Find where the given text appears and provide that cell's center as [x, y] coordinate. 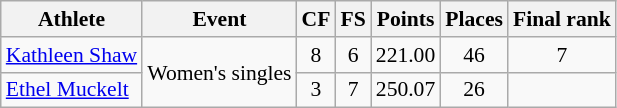
Event [219, 19]
6 [352, 55]
3 [316, 90]
8 [316, 55]
Places [474, 19]
Ethel Muckelt [72, 90]
Women's singles [219, 72]
CF [316, 19]
FS [352, 19]
Athlete [72, 19]
Final rank [562, 19]
46 [474, 55]
250.07 [406, 90]
26 [474, 90]
Kathleen Shaw [72, 55]
221.00 [406, 55]
Points [406, 19]
